Determine the [X, Y] coordinate at the center of the cell enclosing the given text.  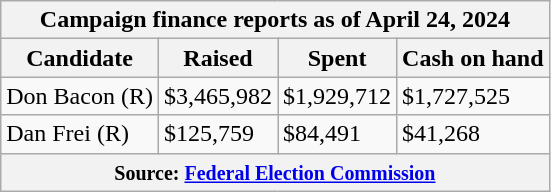
Cash on hand [473, 58]
Raised [218, 58]
Don Bacon (R) [80, 96]
$3,465,982 [218, 96]
$125,759 [218, 134]
Spent [338, 58]
Campaign finance reports as of April 24, 2024 [275, 20]
$1,929,712 [338, 96]
Dan Frei (R) [80, 134]
$1,727,525 [473, 96]
Source: Federal Election Commission [275, 172]
$84,491 [338, 134]
$41,268 [473, 134]
Candidate [80, 58]
